Capture the cell that displays the provided text and extract its (X, Y) central coordinate. 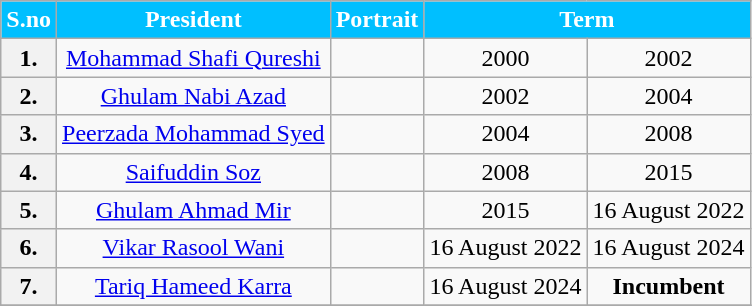
7. (29, 286)
Peerzada Mohammad Syed (194, 134)
Tariq Hameed Karra (194, 286)
1. (29, 58)
President (194, 20)
Ghulam Nabi Azad (194, 96)
Portrait (377, 20)
2. (29, 96)
S.no (29, 20)
4. (29, 172)
Ghulam Ahmad Mir (194, 210)
3. (29, 134)
Term (587, 20)
2000 (506, 58)
Mohammad Shafi Qureshi (194, 58)
Saifuddin Soz (194, 172)
Incumbent (668, 286)
Vikar Rasool Wani (194, 248)
5. (29, 210)
6. (29, 248)
